Locate the cell with the specified text and output its [X, Y] center coordinate. 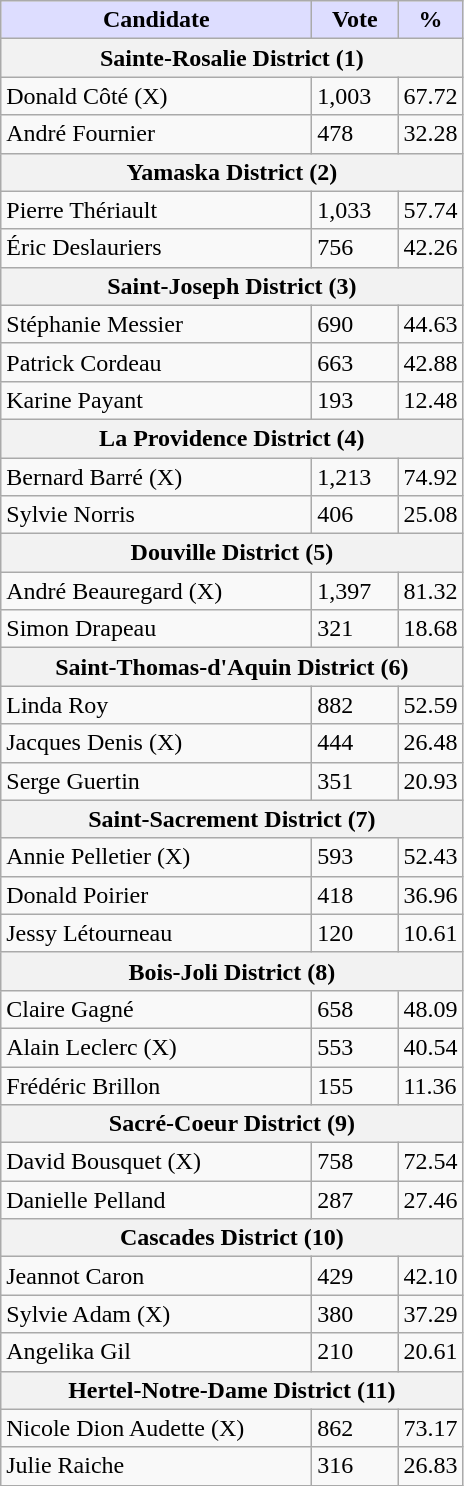
27.46 [430, 1200]
663 [355, 362]
Stéphanie Messier [156, 324]
351 [355, 781]
Vote [355, 20]
Nicole Dion Audette (X) [156, 1428]
Donald Poirier [156, 895]
658 [355, 1009]
418 [355, 895]
Hertel-Notre-Dame District (11) [232, 1390]
Jessy Létourneau [156, 933]
25.08 [430, 515]
444 [355, 743]
155 [355, 1085]
321 [355, 629]
57.74 [430, 210]
32.28 [430, 134]
553 [355, 1047]
36.96 [430, 895]
72.54 [430, 1162]
52.43 [430, 857]
210 [355, 1352]
André Fournier [156, 134]
Bois-Joli District (8) [232, 971]
1,213 [355, 477]
67.72 [430, 96]
Candidate [156, 20]
Danielle Pelland [156, 1200]
380 [355, 1314]
David Bousquet (X) [156, 1162]
52.59 [430, 705]
406 [355, 515]
690 [355, 324]
26.48 [430, 743]
11.36 [430, 1085]
Sainte-Rosalie District (1) [232, 58]
20.93 [430, 781]
81.32 [430, 591]
862 [355, 1428]
André Beauregard (X) [156, 591]
120 [355, 933]
Cascades District (10) [232, 1238]
48.09 [430, 1009]
Simon Drapeau [156, 629]
Sylvie Adam (X) [156, 1314]
Douville District (5) [232, 553]
44.63 [430, 324]
Claire Gagné [156, 1009]
Julie Raiche [156, 1466]
1,003 [355, 96]
758 [355, 1162]
Jacques Denis (X) [156, 743]
Karine Payant [156, 400]
287 [355, 1200]
% [430, 20]
42.26 [430, 248]
Éric Deslauriers [156, 248]
756 [355, 248]
Saint-Joseph District (3) [232, 286]
Donald Côté (X) [156, 96]
42.88 [430, 362]
Frédéric Brillon [156, 1085]
Linda Roy [156, 705]
42.10 [430, 1276]
40.54 [430, 1047]
Serge Guertin [156, 781]
26.83 [430, 1466]
Pierre Thériault [156, 210]
20.61 [430, 1352]
Saint-Sacrement District (7) [232, 819]
593 [355, 857]
1,033 [355, 210]
10.61 [430, 933]
Saint-Thomas-d'Aquin District (6) [232, 667]
Bernard Barré (X) [156, 477]
Yamaska District (2) [232, 172]
316 [355, 1466]
Patrick Cordeau [156, 362]
Annie Pelletier (X) [156, 857]
193 [355, 400]
La Providence District (4) [232, 438]
1,397 [355, 591]
37.29 [430, 1314]
74.92 [430, 477]
478 [355, 134]
882 [355, 705]
Jeannot Caron [156, 1276]
73.17 [430, 1428]
18.68 [430, 629]
Angelika Gil [156, 1352]
Alain Leclerc (X) [156, 1047]
Sylvie Norris [156, 515]
Sacré-Coeur District (9) [232, 1124]
429 [355, 1276]
12.48 [430, 400]
